Detect which cell encompasses the target text, then output its [X, Y] center coordinate. 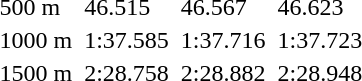
1:37.585 [127, 40]
1:37.716 [223, 40]
